Search for the cell housing the specified text and yield its (x, y) center coordinate. 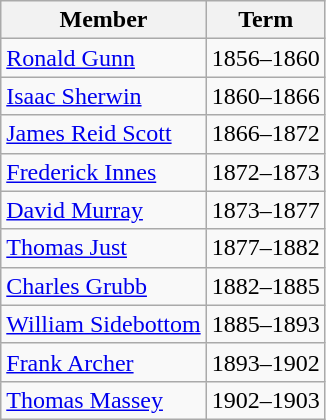
1866–1872 (266, 134)
Charles Grubb (104, 286)
Member (104, 20)
1860–1866 (266, 96)
Frederick Innes (104, 172)
David Murray (104, 210)
1902–1903 (266, 400)
Thomas Just (104, 248)
1893–1902 (266, 362)
1873–1877 (266, 210)
1877–1882 (266, 248)
William Sidebottom (104, 324)
Term (266, 20)
1872–1873 (266, 172)
Thomas Massey (104, 400)
Ronald Gunn (104, 58)
James Reid Scott (104, 134)
1882–1885 (266, 286)
1856–1860 (266, 58)
Isaac Sherwin (104, 96)
Frank Archer (104, 362)
1885–1893 (266, 324)
